Search for the cell housing the specified text and yield its (x, y) center coordinate. 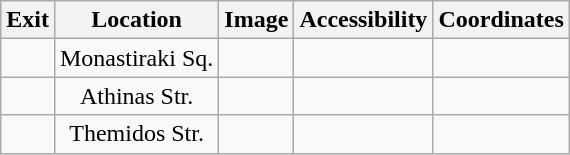
Themidos Str. (136, 134)
Accessibility (364, 20)
Athinas Str. (136, 96)
Coordinates (501, 20)
Location (136, 20)
Exit (28, 20)
Image (256, 20)
Monastiraki Sq. (136, 58)
